Return the (X, Y) coordinate for the center point of the cell that contains the specified text.  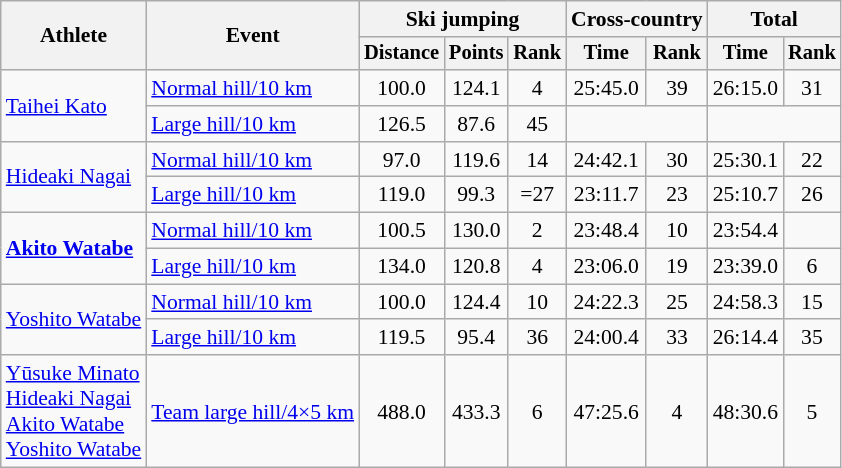
26:14.4 (746, 338)
Points (476, 54)
Cross-country (637, 19)
5 (812, 411)
39 (676, 88)
24:22.3 (606, 302)
99.3 (476, 195)
23:54.4 (746, 231)
Total (774, 19)
23:39.0 (746, 267)
23:06.0 (606, 267)
119.0 (402, 195)
23:11.7 (606, 195)
23:48.4 (606, 231)
35 (812, 338)
120.8 (476, 267)
36 (537, 338)
24:58.3 (746, 302)
126.5 (402, 124)
Yūsuke MinatoHideaki NagaiAkito WatabeYoshito Watabe (74, 411)
Distance (402, 54)
Hideaki Nagai (74, 178)
130.0 (476, 231)
Athlete (74, 36)
87.6 (476, 124)
97.0 (402, 160)
119.5 (402, 338)
31 (812, 88)
Team large hill/4×5 km (252, 411)
134.0 (402, 267)
25:30.1 (746, 160)
19 (676, 267)
22 (812, 160)
47:25.6 (606, 411)
Yoshito Watabe (74, 320)
95.4 (476, 338)
45 (537, 124)
Taihei Kato (74, 106)
48:30.6 (746, 411)
Event (252, 36)
25:10.7 (746, 195)
2 (537, 231)
14 (537, 160)
433.3 (476, 411)
25:45.0 (606, 88)
119.6 (476, 160)
Akito Watabe (74, 248)
26:15.0 (746, 88)
23 (676, 195)
33 (676, 338)
24:00.4 (606, 338)
100.5 (402, 231)
Ski jumping (462, 19)
124.4 (476, 302)
30 (676, 160)
25 (676, 302)
24:42.1 (606, 160)
488.0 (402, 411)
15 (812, 302)
124.1 (476, 88)
26 (812, 195)
=27 (537, 195)
